From the cell containing the given text, extract its center point as [X, Y] coordinate. 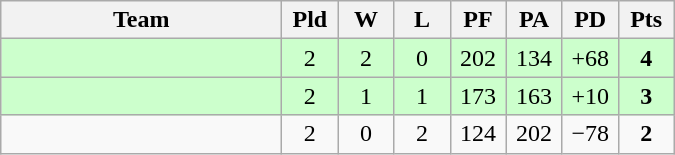
163 [534, 96]
PF [478, 20]
W [366, 20]
L [422, 20]
Pts [646, 20]
134 [534, 58]
4 [646, 58]
Team [142, 20]
124 [478, 134]
PA [534, 20]
+68 [590, 58]
+10 [590, 96]
Pld [310, 20]
−78 [590, 134]
3 [646, 96]
173 [478, 96]
PD [590, 20]
